For the text-containing cell, return its midpoint in [X, Y] coordinate format. 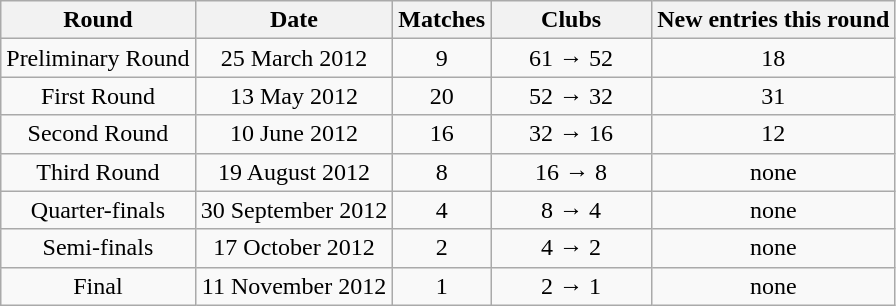
Third Round [98, 172]
32 → 16 [572, 134]
4 → 2 [572, 248]
Clubs [572, 20]
Second Round [98, 134]
Round [98, 20]
19 August 2012 [294, 172]
10 June 2012 [294, 134]
20 [442, 96]
8 [442, 172]
52 → 32 [572, 96]
Quarter-finals [98, 210]
16 [442, 134]
11 November 2012 [294, 286]
2 [442, 248]
9 [442, 58]
2 → 1 [572, 286]
8 → 4 [572, 210]
31 [774, 96]
First Round [98, 96]
Date [294, 20]
Semi-finals [98, 248]
18 [774, 58]
16 → 8 [572, 172]
25 March 2012 [294, 58]
17 October 2012 [294, 248]
Matches [442, 20]
Final [98, 286]
1 [442, 286]
New entries this round [774, 20]
Preliminary Round [98, 58]
61 → 52 [572, 58]
4 [442, 210]
13 May 2012 [294, 96]
12 [774, 134]
30 September 2012 [294, 210]
